From the cell containing the given text, extract its center point as [x, y] coordinate. 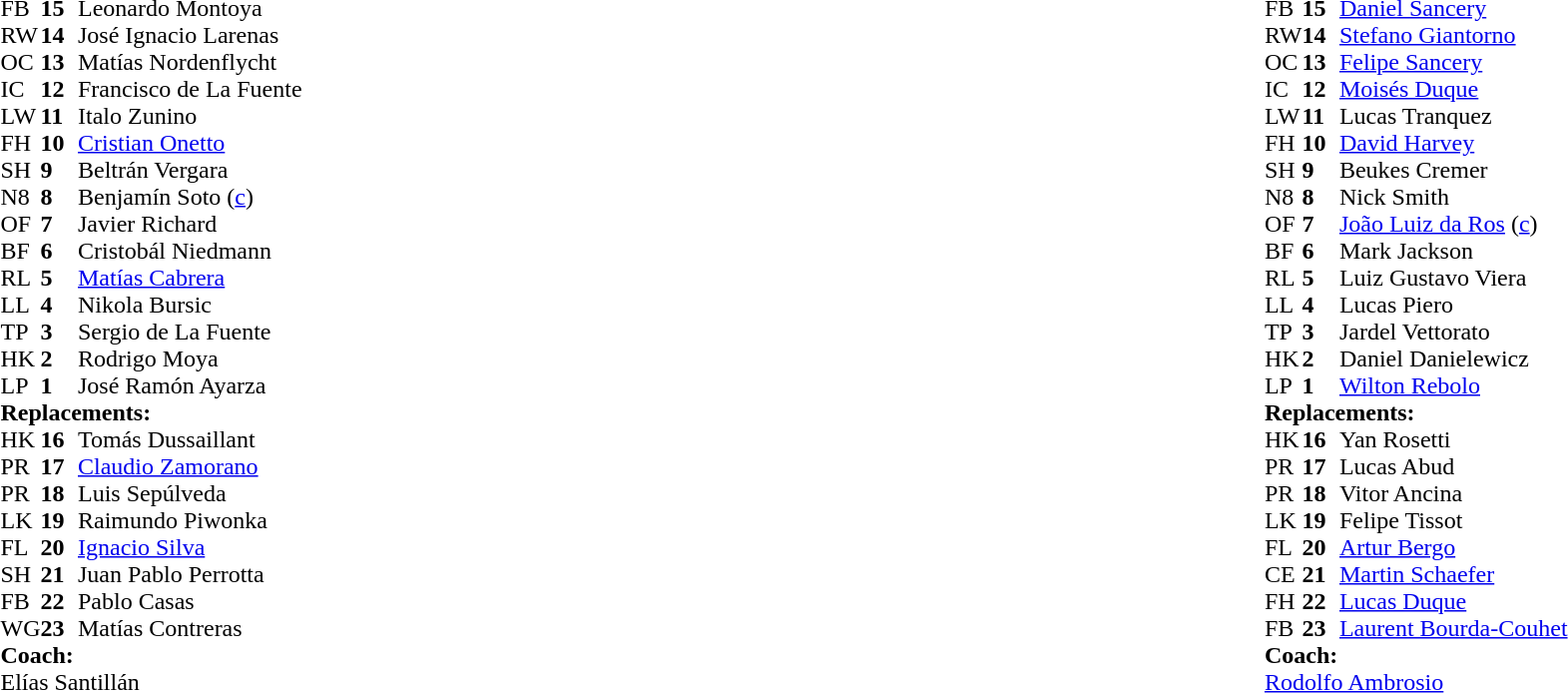
Nick Smith [1453, 198]
Lucas Piero [1453, 306]
Lucas Duque [1453, 601]
Daniel Danielewicz [1453, 359]
Matías Nordenflycht [190, 62]
Francisco de La Fuente [190, 90]
Wilton Rebolo [1453, 385]
Jardel Vettorato [1453, 332]
Felipe Sancery [1453, 62]
Raimundo Piwonka [190, 521]
Beukes Cremer [1453, 170]
Sergio de La Fuente [190, 332]
Lucas Tranquez [1453, 116]
Pablo Casas [190, 601]
Moisés Duque [1453, 90]
Lucas Abud [1453, 467]
Felipe Tissot [1453, 521]
Ignacio Silva [190, 547]
Luiz Gustavo Viera [1453, 278]
José Ramón Ayarza [190, 385]
Italo Zunino [190, 116]
Artur Bergo [1453, 547]
David Harvey [1453, 144]
Stefano Giantorno [1453, 36]
Juan Pablo Perrotta [190, 575]
Yan Rosetti [1453, 439]
Vitor Ancina [1453, 493]
José Ignacio Larenas [190, 36]
Luis Sepúlveda [190, 493]
Matías Cabrera [190, 278]
Nikola Bursic [190, 306]
Rodrigo Moya [190, 359]
Claudio Zamorano [190, 467]
Cristian Onetto [190, 144]
Beltrán Vergara [190, 170]
Laurent Bourda-Couhet [1453, 629]
Benjamín Soto (c) [190, 198]
Martin Schaefer [1453, 575]
CE [1284, 575]
Cristobál Niedmann [190, 252]
Javier Richard [190, 224]
João Luiz da Ros (c) [1453, 224]
Tomás Dussaillant [190, 439]
WG [20, 629]
Matías Contreras [190, 629]
Mark Jackson [1453, 252]
